Scan for the cell matching the given text and deliver its (x, y) coordinate at center. 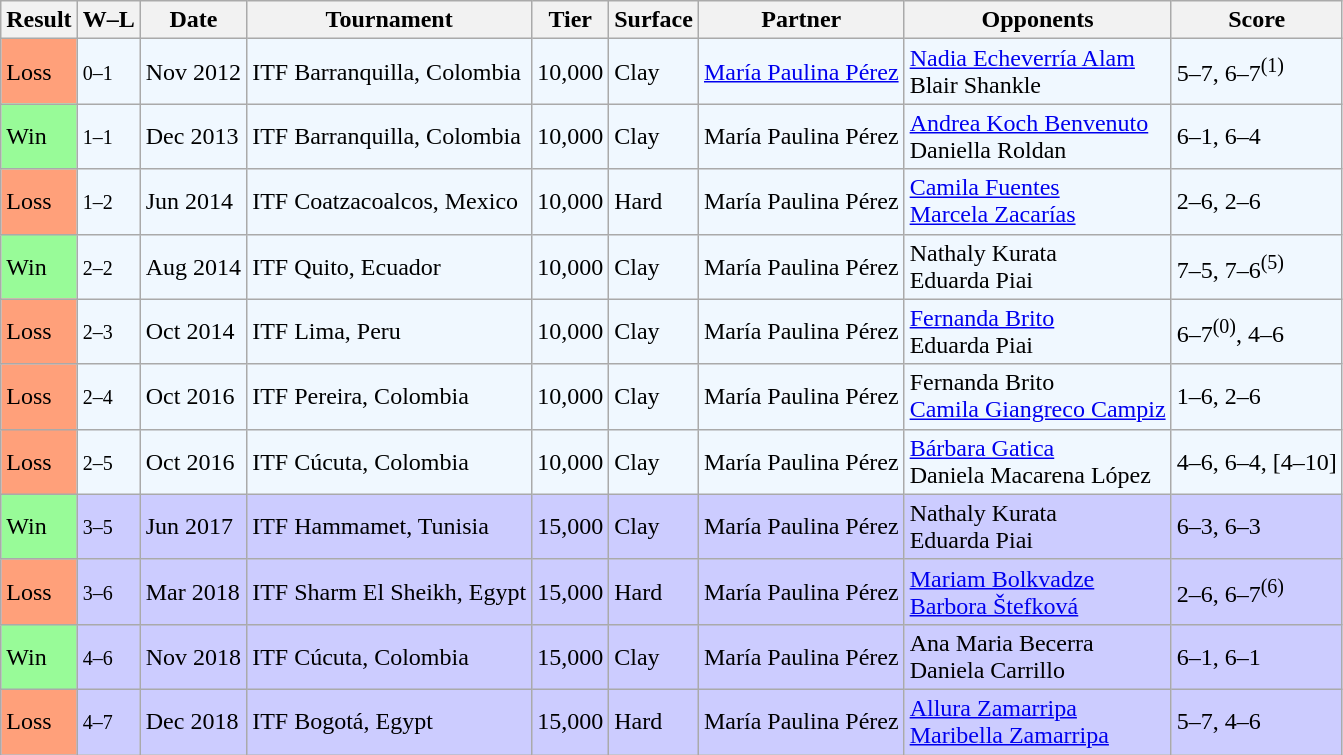
0–1 (108, 72)
7–5, 7–6(5) (1256, 266)
1–6, 2–6 (1256, 396)
ITF Hammamet, Tunisia (390, 526)
2–2 (108, 266)
Aug 2014 (193, 266)
Jun 2017 (193, 526)
Jun 2014 (193, 202)
6–1, 6–4 (1256, 136)
5–7, 6–7(1) (1256, 72)
Allura Zamarripa Maribella Zamarripa (1038, 722)
5–7, 4–6 (1256, 722)
Score (1256, 20)
Dec 2018 (193, 722)
ITF Coatzacoalcos, Mexico (390, 202)
Surface (654, 20)
6–3, 6–3 (1256, 526)
ITF Pereira, Colombia (390, 396)
Nov 2018 (193, 656)
1–2 (108, 202)
3–5 (108, 526)
ITF Quito, Ecuador (390, 266)
Camila Fuentes Marcela Zacarías (1038, 202)
Bárbara Gatica Daniela Macarena López (1038, 462)
Partner (801, 20)
ITF Bogotá, Egypt (390, 722)
ITF Lima, Peru (390, 332)
3–6 (108, 592)
Mar 2018 (193, 592)
Fernanda Brito Camila Giangreco Campiz (1038, 396)
Mariam Bolkvadze Barbora Štefková (1038, 592)
4–6 (108, 656)
4–6, 6–4, [4–10] (1256, 462)
2–4 (108, 396)
Nadia Echeverría Alam Blair Shankle (1038, 72)
Date (193, 20)
Ana Maria Becerra Daniela Carrillo (1038, 656)
Andrea Koch Benvenuto Daniella Roldan (1038, 136)
Tournament (390, 20)
Result (39, 20)
1–1 (108, 136)
6–1, 6–1 (1256, 656)
Dec 2013 (193, 136)
2–6, 6–7(6) (1256, 592)
Tier (570, 20)
Nov 2012 (193, 72)
Oct 2014 (193, 332)
ITF Sharm El Sheikh, Egypt (390, 592)
2–5 (108, 462)
4–7 (108, 722)
6–7(0), 4–6 (1256, 332)
2–3 (108, 332)
2–6, 2–6 (1256, 202)
Fernanda Brito Eduarda Piai (1038, 332)
W–L (108, 20)
Opponents (1038, 20)
